Identify which cell holds the provided text, then report its [x, y] central coordinate. 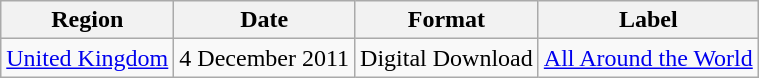
United Kingdom [88, 58]
4 December 2011 [264, 58]
Date [264, 20]
All Around the World [648, 58]
Digital Download [447, 58]
Format [447, 20]
Region [88, 20]
Label [648, 20]
